Output the (X, Y) coordinate of the center of the cell containing the given text.  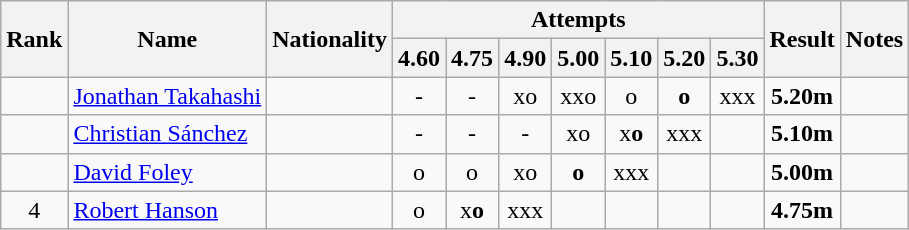
5.20 (684, 58)
Robert Hanson (168, 210)
4.90 (526, 58)
Nationality (330, 39)
Jonathan Takahashi (168, 96)
Christian Sánchez (168, 134)
Attempts (578, 20)
Rank (34, 39)
5.10m (802, 134)
Result (802, 39)
5.00 (578, 58)
4.75m (802, 210)
Notes (874, 39)
5.30 (738, 58)
5.00m (802, 172)
4.60 (418, 58)
Name (168, 39)
David Foley (168, 172)
4 (34, 210)
4.75 (472, 58)
xxo (578, 96)
5.10 (632, 58)
5.20m (802, 96)
